Identify which cell holds the provided text, then report its (x, y) central coordinate. 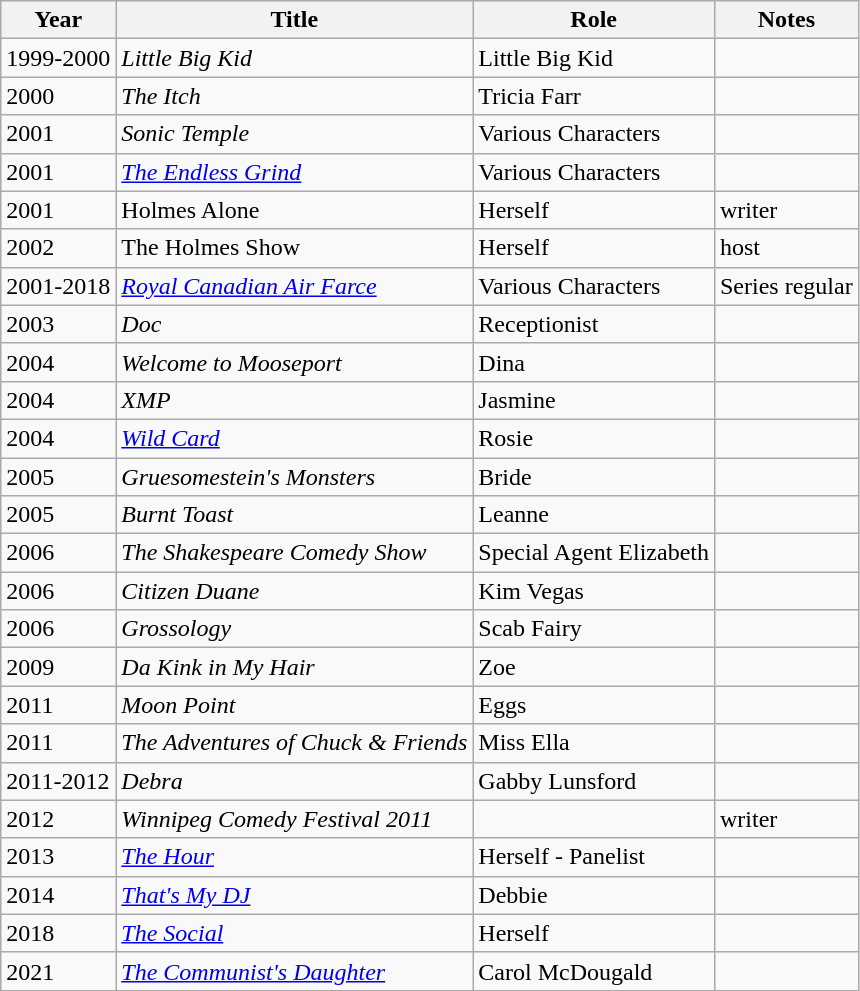
2021 (58, 971)
The Shakespeare Comedy Show (294, 553)
2018 (58, 933)
Welcome to Mooseport (294, 362)
XMP (294, 400)
Gabby Lunsford (594, 781)
Receptionist (594, 324)
Zoe (594, 667)
The Communist's Daughter (294, 971)
2012 (58, 819)
Wild Card (294, 438)
Series regular (786, 286)
The Endless Grind (294, 172)
Citizen Duane (294, 591)
Moon Point (294, 705)
Year (58, 20)
Tricia Farr (594, 96)
The Itch (294, 96)
Grossology (294, 629)
Herself - Panelist (594, 857)
Scab Fairy (594, 629)
Eggs (594, 705)
2011-2012 (58, 781)
host (786, 248)
Carol McDougald (594, 971)
Role (594, 20)
2009 (58, 667)
Sonic Temple (294, 134)
The Adventures of Chuck & Friends (294, 743)
The Social (294, 933)
2014 (58, 895)
Doc (294, 324)
Kim Vegas (594, 591)
Burnt Toast (294, 515)
2003 (58, 324)
Bride (594, 477)
Leanne (594, 515)
Gruesomestein's Monsters (294, 477)
Debbie (594, 895)
Winnipeg Comedy Festival 2011 (294, 819)
Notes (786, 20)
That's My DJ (294, 895)
Debra (294, 781)
Dina (594, 362)
Special Agent Elizabeth (594, 553)
The Hour (294, 857)
2013 (58, 857)
Jasmine (594, 400)
Royal Canadian Air Farce (294, 286)
Da Kink in My Hair (294, 667)
2000 (58, 96)
The Holmes Show (294, 248)
1999-2000 (58, 58)
2001-2018 (58, 286)
Miss Ella (594, 743)
Title (294, 20)
2002 (58, 248)
Rosie (594, 438)
Holmes Alone (294, 210)
